Search for the cell housing the specified text and yield its (X, Y) center coordinate. 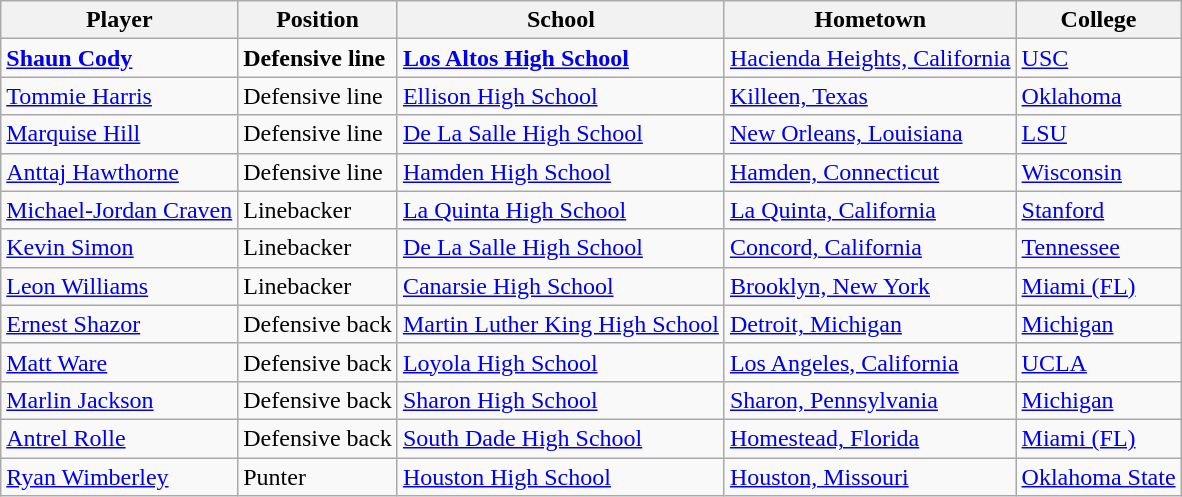
New Orleans, Louisiana (870, 134)
Antrel Rolle (120, 438)
Punter (318, 477)
Position (318, 20)
Michael-Jordan Craven (120, 210)
Tennessee (1098, 248)
LSU (1098, 134)
Detroit, Michigan (870, 324)
Homestead, Florida (870, 438)
Matt Ware (120, 362)
Sharon High School (560, 400)
Marlin Jackson (120, 400)
Ernest Shazor (120, 324)
Marquise Hill (120, 134)
Hometown (870, 20)
Player (120, 20)
Houston High School (560, 477)
Leon Williams (120, 286)
Stanford (1098, 210)
La Quinta High School (560, 210)
South Dade High School (560, 438)
School (560, 20)
Ryan Wimberley (120, 477)
Kevin Simon (120, 248)
Houston, Missouri (870, 477)
Wisconsin (1098, 172)
Los Altos High School (560, 58)
Tommie Harris (120, 96)
Oklahoma (1098, 96)
La Quinta, California (870, 210)
Los Angeles, California (870, 362)
Hamden, Connecticut (870, 172)
Ellison High School (560, 96)
Anttaj Hawthorne (120, 172)
USC (1098, 58)
Sharon, Pennsylvania (870, 400)
Shaun Cody (120, 58)
Hacienda Heights, California (870, 58)
Oklahoma State (1098, 477)
Brooklyn, New York (870, 286)
UCLA (1098, 362)
Martin Luther King High School (560, 324)
College (1098, 20)
Concord, California (870, 248)
Killeen, Texas (870, 96)
Loyola High School (560, 362)
Canarsie High School (560, 286)
Hamden High School (560, 172)
